Scan for the cell matching the given text and deliver its (X, Y) coordinate at center. 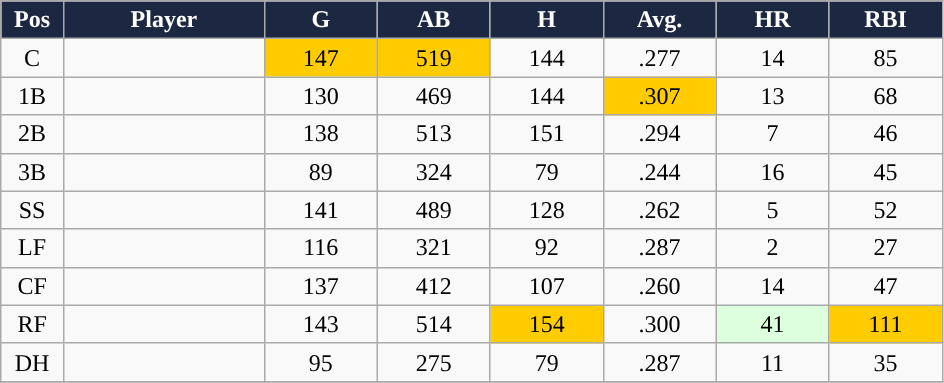
Pos (32, 20)
1B (32, 96)
143 (320, 324)
.262 (660, 210)
CF (32, 286)
LF (32, 248)
92 (546, 248)
52 (886, 210)
85 (886, 58)
137 (320, 286)
47 (886, 286)
95 (320, 362)
89 (320, 172)
46 (886, 134)
Player (164, 20)
27 (886, 248)
469 (434, 96)
275 (434, 362)
SS (32, 210)
G (320, 20)
154 (546, 324)
DH (32, 362)
.294 (660, 134)
514 (434, 324)
.307 (660, 96)
45 (886, 172)
11 (772, 362)
519 (434, 58)
AB (434, 20)
H (546, 20)
513 (434, 134)
324 (434, 172)
35 (886, 362)
107 (546, 286)
.244 (660, 172)
138 (320, 134)
Avg. (660, 20)
.300 (660, 324)
HR (772, 20)
13 (772, 96)
489 (434, 210)
16 (772, 172)
128 (546, 210)
116 (320, 248)
130 (320, 96)
5 (772, 210)
412 (434, 286)
151 (546, 134)
147 (320, 58)
.277 (660, 58)
141 (320, 210)
3B (32, 172)
7 (772, 134)
RBI (886, 20)
41 (772, 324)
RF (32, 324)
2B (32, 134)
321 (434, 248)
2 (772, 248)
.260 (660, 286)
111 (886, 324)
C (32, 58)
68 (886, 96)
